Capture the cell that displays the provided text and extract its [X, Y] central coordinate. 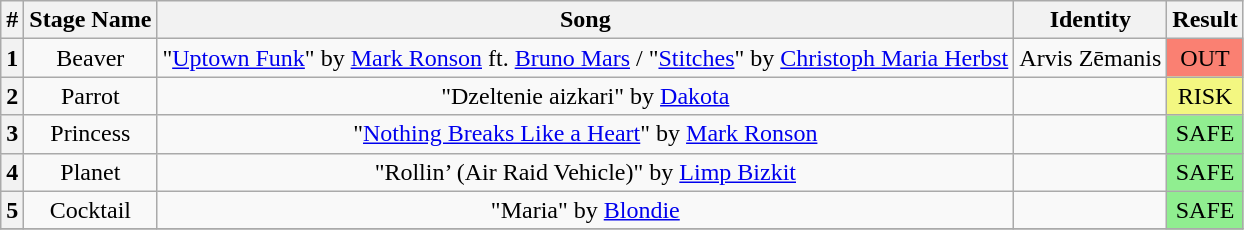
"Dzeltenie aizkari" by Dakota [586, 96]
2 [12, 96]
RISK [1205, 96]
"Nothing Breaks Like a Heart" by Mark Ronson [586, 134]
Result [1205, 20]
Arvis Zēmanis [1090, 58]
"Maria" by Blondie [586, 210]
5 [12, 210]
"Uptown Funk" by Mark Ronson ft. Bruno Mars / "Stitches" by Christoph Maria Herbst [586, 58]
Stage Name [90, 20]
Identity [1090, 20]
Cocktail [90, 210]
3 [12, 134]
"Rollin’ (Air Raid Vehicle)" by Limp Bizkit [586, 172]
# [12, 20]
Planet [90, 172]
Parrot [90, 96]
Song [586, 20]
Beaver [90, 58]
OUT [1205, 58]
4 [12, 172]
1 [12, 58]
Princess [90, 134]
